Search for the cell housing the specified text and yield its (X, Y) center coordinate. 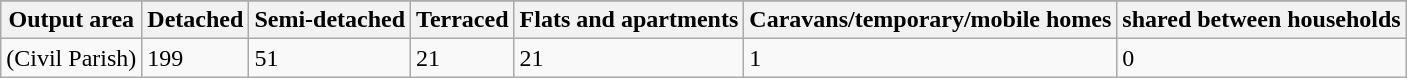
Flats and apartments (629, 20)
0 (1262, 58)
51 (330, 58)
1 (930, 58)
Semi-detached (330, 20)
shared between households (1262, 20)
199 (196, 58)
Detached (196, 20)
(Civil Parish) (72, 58)
Terraced (462, 20)
Output area (72, 20)
Caravans/temporary/mobile homes (930, 20)
